Capture the cell that displays the provided text and extract its [X, Y] central coordinate. 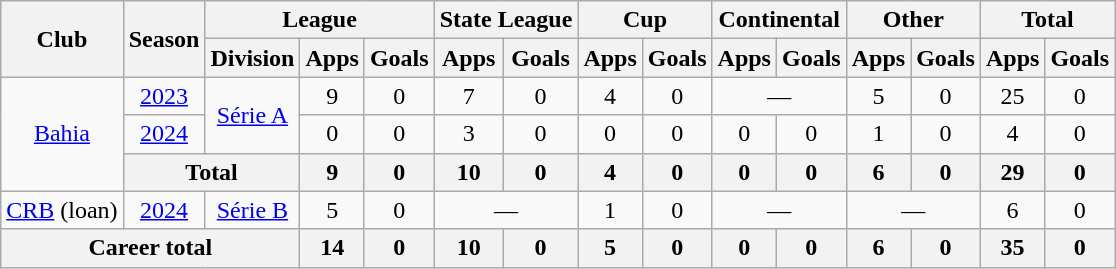
Career total [150, 248]
Continental [779, 20]
3 [468, 134]
29 [1012, 172]
Cup [645, 20]
State League [506, 20]
Série B [252, 210]
25 [1012, 96]
League [320, 20]
7 [468, 96]
CRB (loan) [62, 210]
14 [332, 248]
Club [62, 39]
Other [913, 20]
2023 [164, 96]
Bahia [62, 134]
Série A [252, 115]
Season [164, 39]
35 [1012, 248]
Division [252, 58]
